Scan for the cell matching the given text and deliver its (x, y) coordinate at center. 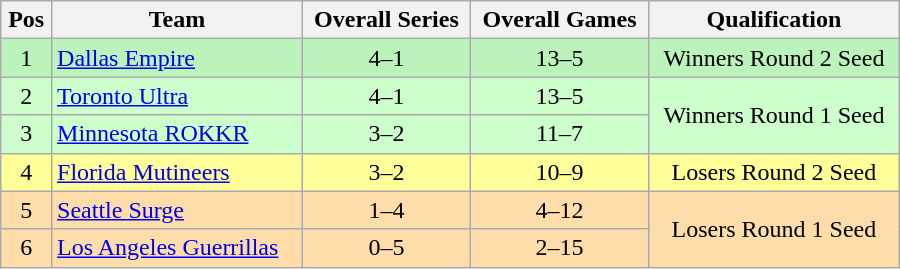
Minnesota ROKKR (178, 134)
1–4 (386, 210)
2 (26, 96)
Winners Round 1 Seed (774, 115)
Toronto Ultra (178, 96)
Winners Round 2 Seed (774, 58)
3 (26, 134)
0–5 (386, 248)
4–12 (559, 210)
10–9 (559, 172)
1 (26, 58)
Pos (26, 20)
Florida Mutineers (178, 172)
Overall Games (559, 20)
Losers Round 1 Seed (774, 229)
Dallas Empire (178, 58)
Qualification (774, 20)
5 (26, 210)
6 (26, 248)
4 (26, 172)
Seattle Surge (178, 210)
Overall Series (386, 20)
Team (178, 20)
11–7 (559, 134)
2–15 (559, 248)
Los Angeles Guerrillas (178, 248)
Losers Round 2 Seed (774, 172)
